Detect which cell encompasses the target text, then output its [X, Y] center coordinate. 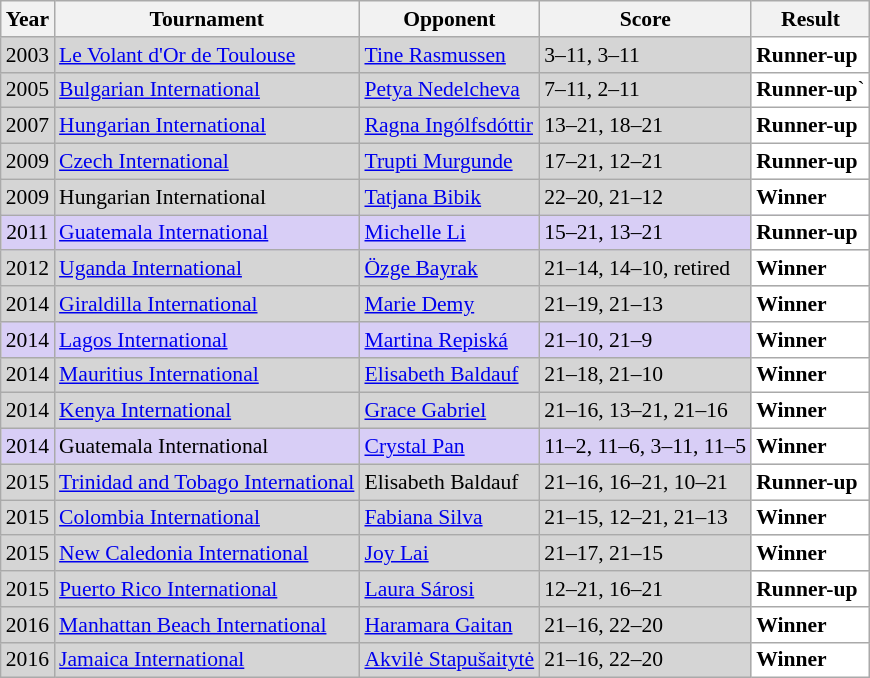
Laura Sárosi [449, 589]
Opponent [449, 19]
Crystal Pan [449, 447]
Manhattan Beach International [206, 625]
Ragna Ingólfsdóttir [449, 126]
Result [810, 19]
Haramara Gaitan [449, 625]
21–18, 21–10 [645, 375]
21–10, 21–9 [645, 340]
Jamaica International [206, 660]
21–19, 21–13 [645, 304]
Le Volant d'Or de Toulouse [206, 55]
Martina Repiská [449, 340]
3–11, 3–11 [645, 55]
17–21, 12–21 [645, 162]
Petya Nedelcheva [449, 90]
Tatjana Bibik [449, 197]
21–14, 14–10, retired [645, 269]
21–15, 12–21, 21–13 [645, 518]
Trupti Murgunde [449, 162]
7–11, 2–11 [645, 90]
21–16, 16–21, 10–21 [645, 482]
Score [645, 19]
New Caledonia International [206, 554]
2003 [28, 55]
Giraldilla International [206, 304]
Bulgarian International [206, 90]
2005 [28, 90]
Joy Lai [449, 554]
22–20, 21–12 [645, 197]
Michelle Li [449, 233]
Tine Rasmussen [449, 55]
Lagos International [206, 340]
Özge Bayrak [449, 269]
2007 [28, 126]
Marie Demy [449, 304]
15–21, 13–21 [645, 233]
11–2, 11–6, 3–11, 11–5 [645, 447]
Runner-up` [810, 90]
Czech International [206, 162]
2012 [28, 269]
Puerto Rico International [206, 589]
Fabiana Silva [449, 518]
13–21, 18–21 [645, 126]
Tournament [206, 19]
Kenya International [206, 411]
2011 [28, 233]
Year [28, 19]
Akvilė Stapušaitytė [449, 660]
Uganda International [206, 269]
21–16, 13–21, 21–16 [645, 411]
12–21, 16–21 [645, 589]
Mauritius International [206, 375]
Trinidad and Tobago International [206, 482]
Colombia International [206, 518]
21–17, 21–15 [645, 554]
Grace Gabriel [449, 411]
